Locate the cell with the specified text and output its [X, Y] center coordinate. 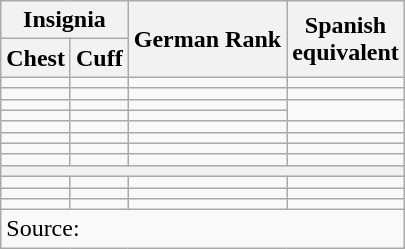
Cuff [99, 58]
Chest [36, 58]
Spanish equivalent [346, 39]
German Rank [207, 39]
Source: [203, 229]
Insignia [64, 20]
